Return the [x, y] coordinate for the center point of the cell that contains the specified text.  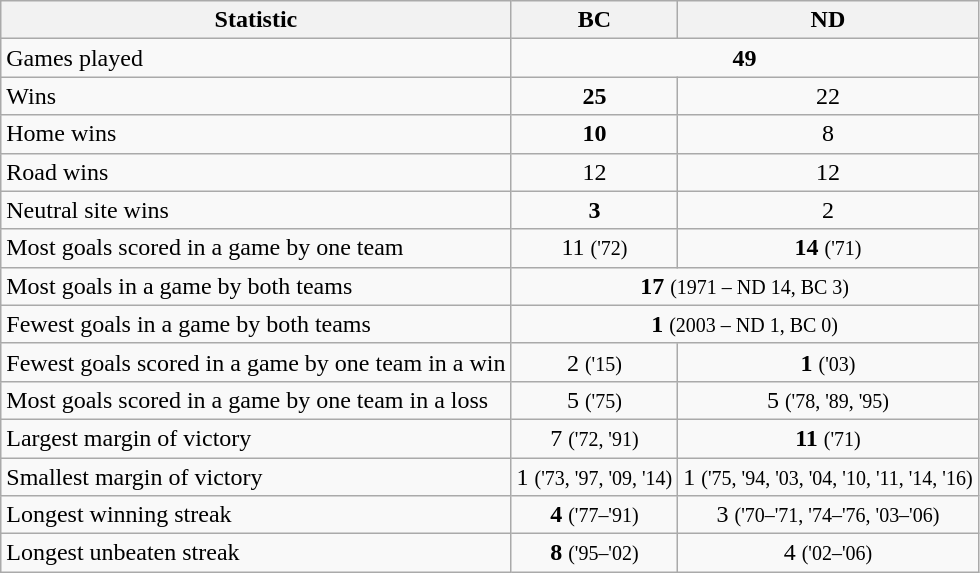
Road wins [256, 172]
17 (1971 – ND 14, BC 3) [744, 286]
25 [594, 96]
1 ('75, '94, '03, '04, '10, '11, '14, '16) [828, 477]
11 ('72) [594, 248]
5 ('78, '89, '95) [828, 400]
Statistic [256, 20]
Longest winning streak [256, 515]
4 ('02–'06) [828, 553]
Games played [256, 58]
5 ('75) [594, 400]
Largest margin of victory [256, 438]
4 ('77–'91) [594, 515]
2 [828, 210]
Most goals in a game by both teams [256, 286]
Fewest goals in a game by both teams [256, 324]
Home wins [256, 134]
Smallest margin of victory [256, 477]
2 ('15) [594, 362]
14 ('71) [828, 248]
49 [744, 58]
1 ('03) [828, 362]
1 ('73, '97, '09, '14) [594, 477]
11 ('71) [828, 438]
22 [828, 96]
10 [594, 134]
Most goals scored in a game by one team [256, 248]
Fewest goals scored in a game by one team in a win [256, 362]
1 (2003 – ND 1, BC 0) [744, 324]
8 [828, 134]
Wins [256, 96]
Neutral site wins [256, 210]
3 [594, 210]
3 ('70–'71, '74–'76, '03–'06) [828, 515]
Longest unbeaten streak [256, 553]
8 ('95–'02) [594, 553]
ND [828, 20]
BC [594, 20]
7 ('72, '91) [594, 438]
Most goals scored in a game by one team in a loss [256, 400]
